Locate the cell with the specified text and output its [x, y] center coordinate. 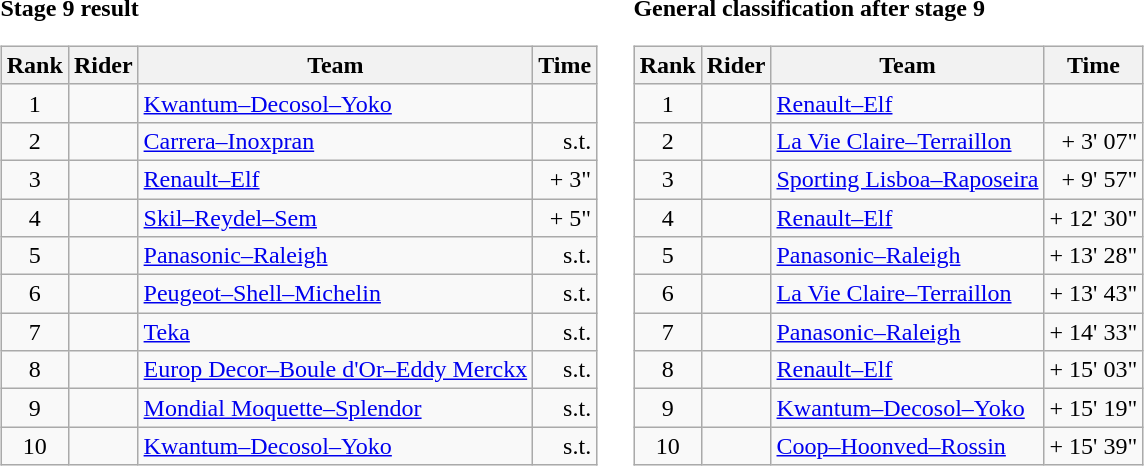
+ 9' 57" [1094, 179]
+ 15' 39" [1094, 446]
+ 5" [565, 217]
+ 14' 33" [1094, 332]
+ 3" [565, 179]
+ 3' 07" [1094, 141]
+ 15' 19" [1094, 408]
Coop–Hoonved–Rossin [908, 446]
+ 15' 03" [1094, 370]
Peugeot–Shell–Michelin [336, 294]
Carrera–Inoxpran [336, 141]
Skil–Reydel–Sem [336, 217]
Sporting Lisboa–Raposeira [908, 179]
Teka [336, 332]
+ 13' 28" [1094, 256]
Europ Decor–Boule d'Or–Eddy Merckx [336, 370]
+ 13' 43" [1094, 294]
+ 12' 30" [1094, 217]
Mondial Moquette–Splendor [336, 408]
